Determine the (X, Y) coordinate at the center of the cell enclosing the given text.  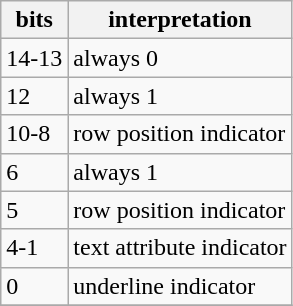
0 (34, 286)
10-8 (34, 134)
12 (34, 96)
underline indicator (180, 286)
bits (34, 20)
4-1 (34, 248)
always 0 (180, 58)
text attribute indicator (180, 248)
interpretation (180, 20)
6 (34, 172)
14-13 (34, 58)
5 (34, 210)
